From the cell containing the given text, extract its center point as [x, y] coordinate. 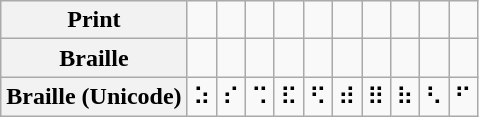
⠾ [346, 97]
Braille [94, 58]
⠷ [406, 97]
⠿ [376, 97]
⠎ [230, 97]
⠋ [464, 97]
⠯ [288, 97]
Print [94, 20]
⠵ [202, 97]
⠫ [318, 97]
Braille (Unicode) [94, 97]
⠩ [260, 97]
⠣ [434, 97]
